Determine the (x, y) coordinate at the center of the cell enclosing the given text.  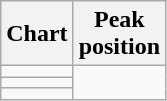
Peakposition (119, 34)
Chart (37, 34)
